Determine the [X, Y] coordinate at the center of the cell enclosing the given text.  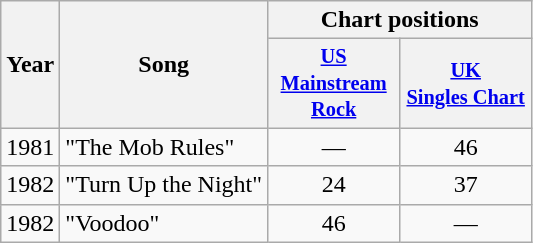
"The Mob Rules" [164, 147]
1981 [30, 147]
USMainstream Rock [334, 84]
"Turn Up the Night" [164, 185]
37 [466, 185]
"Voodoo" [164, 223]
24 [334, 185]
UKSingles Chart [466, 84]
Year [30, 64]
Chart positions [400, 20]
Song [164, 64]
